Identify which cell holds the provided text, then report its [x, y] central coordinate. 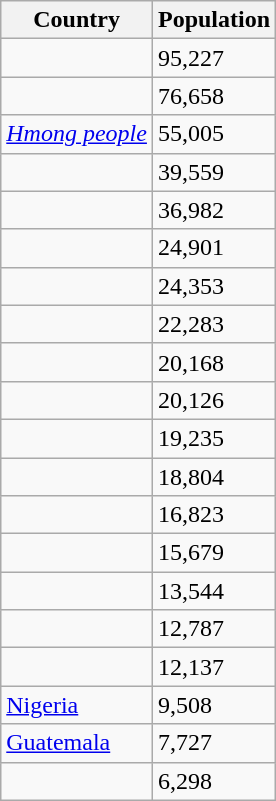
Country [77, 20]
Guatemala [77, 743]
19,235 [214, 438]
24,901 [214, 248]
16,823 [214, 515]
39,559 [214, 172]
9,508 [214, 705]
12,137 [214, 667]
Hmong people [77, 134]
95,227 [214, 58]
20,168 [214, 362]
13,544 [214, 591]
24,353 [214, 286]
22,283 [214, 324]
20,126 [214, 400]
76,658 [214, 96]
6,298 [214, 781]
36,982 [214, 210]
15,679 [214, 553]
7,727 [214, 743]
18,804 [214, 477]
Population [214, 20]
55,005 [214, 134]
12,787 [214, 629]
Nigeria [77, 705]
